Find where the given text appears and provide that cell's center as [x, y] coordinate. 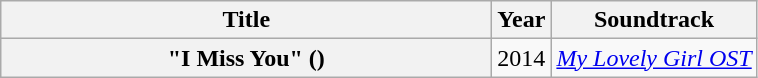
Title [246, 20]
My Lovely Girl OST [654, 58]
"I Miss You" () [246, 58]
Soundtrack [654, 20]
Year [522, 20]
2014 [522, 58]
